Determine the [x, y] coordinate at the center of the cell enclosing the given text.  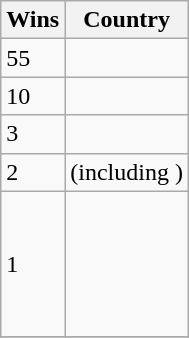
55 [33, 58]
Country [127, 20]
Wins [33, 20]
10 [33, 96]
3 [33, 134]
1 [33, 264]
(including ) [127, 172]
2 [33, 172]
